Capture the cell that displays the provided text and extract its [X, Y] central coordinate. 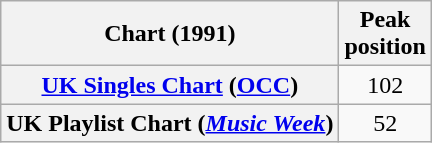
102 [385, 85]
UK Playlist Chart (Music Week) [170, 123]
52 [385, 123]
Peakposition [385, 34]
Chart (1991) [170, 34]
UK Singles Chart (OCC) [170, 85]
